Find where the given text appears and provide that cell's center as [X, Y] coordinate. 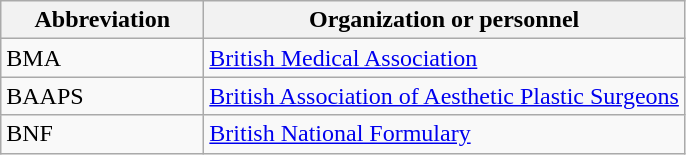
Abbreviation [102, 20]
Organization or personnel [444, 20]
BMA [102, 58]
BNF [102, 134]
British Medical Association [444, 58]
BAAPS [102, 96]
British Association of Aesthetic Plastic Surgeons [444, 96]
British National Formulary [444, 134]
